Output the [x, y] coordinate of the center of the cell containing the given text.  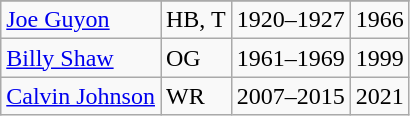
1966 [380, 20]
1920–1927 [290, 20]
Joe Guyon [81, 20]
1961–1969 [290, 58]
HB, T [196, 20]
OG [196, 58]
Billy Shaw [81, 58]
Calvin Johnson [81, 96]
WR [196, 96]
2021 [380, 96]
1999 [380, 58]
2007–2015 [290, 96]
